Capture the cell that displays the provided text and extract its [X, Y] central coordinate. 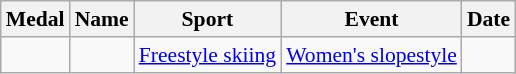
Date [488, 19]
Women's slopestyle [372, 55]
Event [372, 19]
Medal [36, 19]
Sport [208, 19]
Name [102, 19]
Freestyle skiing [208, 55]
